Scan for the cell matching the given text and deliver its (X, Y) coordinate at center. 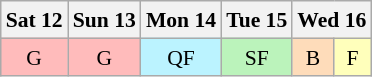
QF (181, 56)
Tue 15 (256, 20)
B (313, 56)
Mon 14 (181, 20)
Sun 13 (104, 20)
F (353, 56)
Sat 12 (34, 20)
Wed 16 (332, 20)
SF (256, 56)
